Detect which cell encompasses the target text, then output its [X, Y] center coordinate. 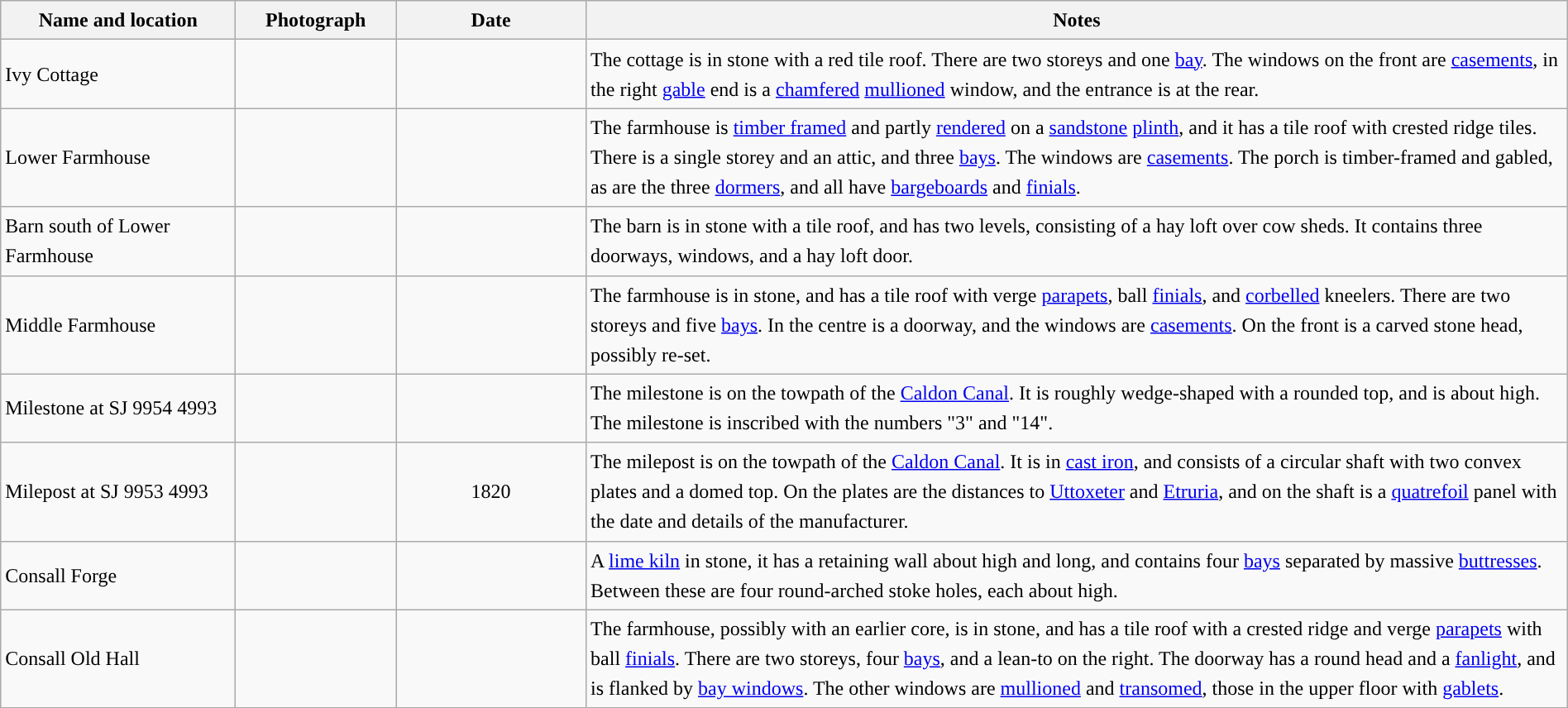
Date [491, 20]
Name and location [118, 20]
Consall Old Hall [118, 658]
Notes [1077, 20]
Milepost at SJ 9953 4993 [118, 491]
Consall Forge [118, 576]
Photograph [316, 20]
Barn south of Lower Farmhouse [118, 242]
Milestone at SJ 9954 4993 [118, 409]
Middle Farmhouse [118, 324]
Ivy Cottage [118, 74]
Lower Farmhouse [118, 157]
1820 [491, 491]
